Find where the given text appears and provide that cell's center as (x, y) coordinate. 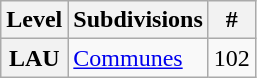
LAU (34, 58)
102 (232, 58)
# (232, 20)
Level (34, 20)
Subdivisions (138, 20)
Communes (138, 58)
